Search for the cell housing the specified text and yield its (x, y) center coordinate. 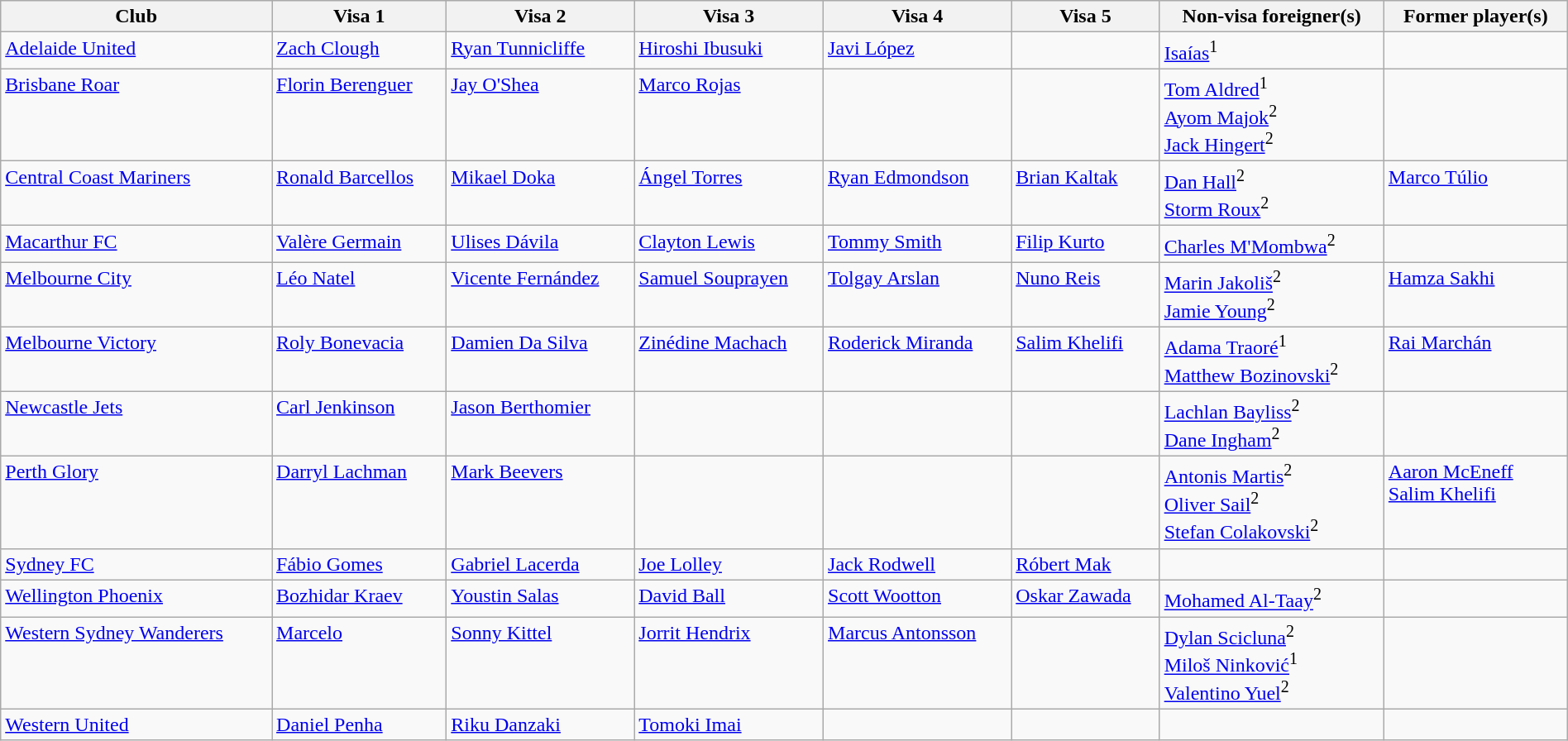
Riku Danzaki (541, 724)
Charles M'Mombwa2 (1272, 245)
Marcus Antonsson (918, 663)
Jack Rodwell (918, 564)
Roly Bonevacia (359, 360)
Gabriel Lacerda (541, 564)
Melbourne City (136, 295)
Antonis Martis2 Oliver Sail2 Stefan Colakovski2 (1272, 503)
Sonny Kittel (541, 663)
Marco Túlio (1475, 194)
Florin Berenguer (359, 115)
Ángel Torres (729, 194)
Newcastle Jets (136, 424)
Dylan Scicluna2 Miloš Ninković1 Valentino Yuel2 (1272, 663)
Róbert Mak (1085, 564)
Samuel Souprayen (729, 295)
Carl Jenkinson (359, 424)
Bozhidar Kraev (359, 599)
Adelaide United (136, 51)
Macarthur FC (136, 245)
Ulises Dávila (541, 245)
Tomoki Imai (729, 724)
Jorrit Hendrix (729, 663)
Isaías1 (1272, 51)
Mohamed Al-Taay2 (1272, 599)
Dan Hall2 Storm Roux2 (1272, 194)
Lachlan Bayliss2 Dane Ingham2 (1272, 424)
Zinédine Machach (729, 360)
Visa 4 (918, 17)
Marin Jakoliš2 Jamie Young2 (1272, 295)
Damien Da Silva (541, 360)
Rai Marchán (1475, 360)
Visa 5 (1085, 17)
Sydney FC (136, 564)
Marcelo (359, 663)
Tolgay Arslan (918, 295)
Club (136, 17)
Marco Rojas (729, 115)
Visa 2 (541, 17)
Mark Beevers (541, 503)
Central Coast Mariners (136, 194)
Jason Berthomier (541, 424)
Tommy Smith (918, 245)
Oskar Zawada (1085, 599)
Léo Natel (359, 295)
Joe Lolley (729, 564)
Western Sydney Wanderers (136, 663)
Melbourne Victory (136, 360)
Aaron McEneff Salim Khelifi (1475, 503)
Javi López (918, 51)
David Ball (729, 599)
Ryan Tunnicliffe (541, 51)
Clayton Lewis (729, 245)
Ronald Barcellos (359, 194)
Perth Glory (136, 503)
Youstin Salas (541, 599)
Valère Germain (359, 245)
Salim Khelifi (1085, 360)
Visa 3 (729, 17)
Brian Kaltak (1085, 194)
Zach Clough (359, 51)
Ryan Edmondson (918, 194)
Western United (136, 724)
Wellington Phoenix (136, 599)
Fábio Gomes (359, 564)
Non-visa foreigner(s) (1272, 17)
Darryl Lachman (359, 503)
Scott Wootton (918, 599)
Tom Aldred1 Ayom Majok2 Jack Hingert2 (1272, 115)
Adama Traoré1 Matthew Bozinovski2 (1272, 360)
Hamza Sakhi (1475, 295)
Daniel Penha (359, 724)
Vicente Fernández (541, 295)
Nuno Reis (1085, 295)
Roderick Miranda (918, 360)
Mikael Doka (541, 194)
Former player(s) (1475, 17)
Hiroshi Ibusuki (729, 51)
Brisbane Roar (136, 115)
Jay O'Shea (541, 115)
Visa 1 (359, 17)
Filip Kurto (1085, 245)
